Determine the (X, Y) coordinate at the center of the cell enclosing the given text.  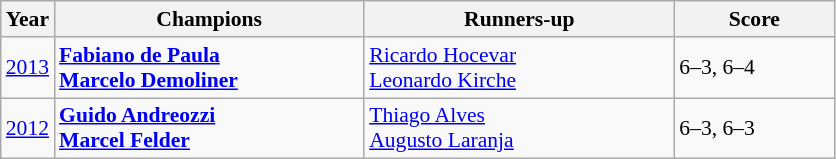
6–3, 6–3 (754, 128)
2012 (28, 128)
Ricardo Hocevar Leonardo Kirche (519, 68)
Year (28, 19)
2013 (28, 68)
Guido Andreozzi Marcel Felder (209, 128)
Thiago Alves Augusto Laranja (519, 128)
Score (754, 19)
Champions (209, 19)
6–3, 6–4 (754, 68)
Fabiano de Paula Marcelo Demoliner (209, 68)
Runners-up (519, 19)
